Provide the (x, y) coordinate of the cell's center where the given text is located.  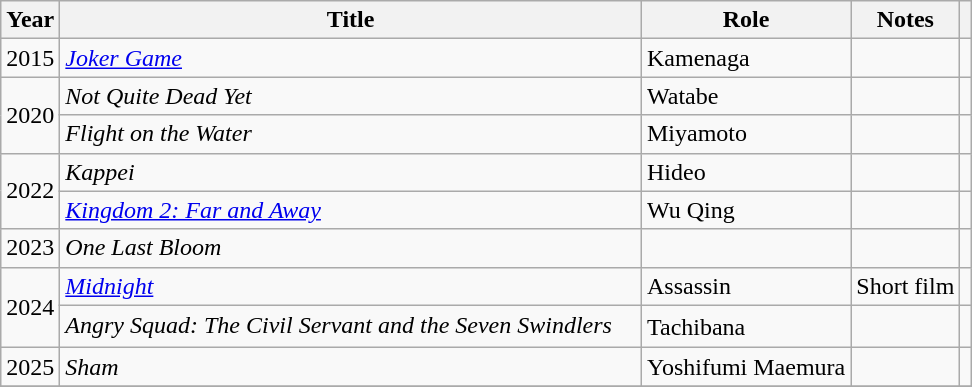
Angry Squad: The Civil Servant and the Seven Swindlers (351, 326)
2022 (30, 191)
Watabe (746, 96)
2025 (30, 367)
2015 (30, 58)
Tachibana (746, 326)
Wu Qing (746, 210)
Flight on the Water (351, 134)
Joker Game (351, 58)
Miyamoto (746, 134)
Sham (351, 367)
Short film (906, 286)
2024 (30, 308)
Not Quite Dead Yet (351, 96)
2020 (30, 115)
Yoshifumi Maemura (746, 367)
Kamenaga (746, 58)
2023 (30, 248)
Year (30, 20)
Notes (906, 20)
Kappei (351, 172)
Midnight (351, 286)
Role (746, 20)
Title (351, 20)
Kingdom 2: Far and Away (351, 210)
One Last Bloom (351, 248)
Hideo (746, 172)
Assassin (746, 286)
